Determine the (X, Y) coordinate at the center of the cell enclosing the given text.  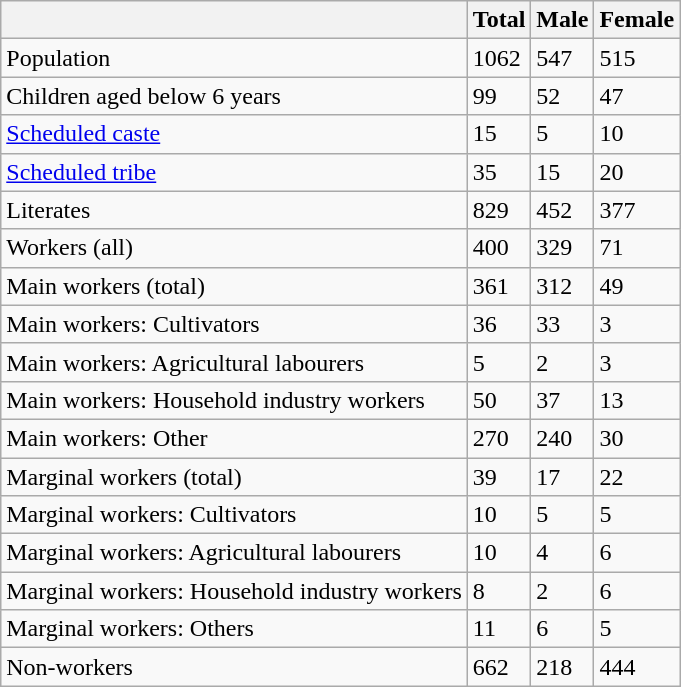
Non-workers (234, 667)
8 (499, 591)
829 (499, 210)
1062 (499, 58)
17 (562, 477)
52 (562, 96)
Marginal workers: Others (234, 629)
4 (562, 553)
Marginal workers: Household industry workers (234, 591)
49 (637, 286)
99 (499, 96)
Main workers: Cultivators (234, 324)
270 (499, 438)
37 (562, 400)
Scheduled caste (234, 134)
Literates (234, 210)
Scheduled tribe (234, 172)
Marginal workers: Agricultural labourers (234, 553)
Male (562, 20)
662 (499, 667)
47 (637, 96)
71 (637, 248)
547 (562, 58)
Main workers: Other (234, 438)
33 (562, 324)
30 (637, 438)
Workers (all) (234, 248)
11 (499, 629)
50 (499, 400)
Marginal workers (total) (234, 477)
39 (499, 477)
13 (637, 400)
36 (499, 324)
Marginal workers: Cultivators (234, 515)
22 (637, 477)
Population (234, 58)
Main workers: Household industry workers (234, 400)
400 (499, 248)
Total (499, 20)
240 (562, 438)
444 (637, 667)
Main workers (total) (234, 286)
Female (637, 20)
329 (562, 248)
452 (562, 210)
377 (637, 210)
515 (637, 58)
20 (637, 172)
361 (499, 286)
Children aged below 6 years (234, 96)
218 (562, 667)
312 (562, 286)
Main workers: Agricultural labourers (234, 362)
35 (499, 172)
